Capture the cell that displays the provided text and extract its [x, y] central coordinate. 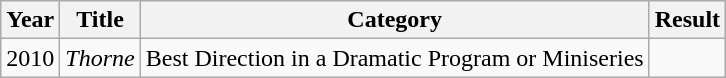
Best Direction in a Dramatic Program or Miniseries [394, 58]
2010 [30, 58]
Category [394, 20]
Title [100, 20]
Year [30, 20]
Thorne [100, 58]
Result [687, 20]
